Return (X, Y) of the center of cell containing provided text 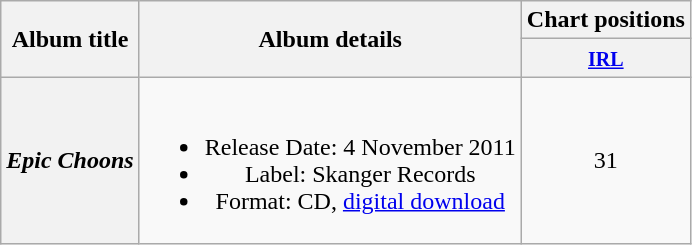
Album title (70, 39)
IRL (606, 58)
Chart positions (606, 20)
Epic Choons (70, 160)
31 (606, 160)
Release Date: 4 November 2011Label: Skanger RecordsFormat: CD, digital download (330, 160)
Album details (330, 39)
